Determine the (x, y) coordinate at the center of the cell enclosing the given text.  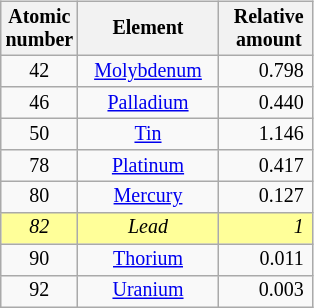
0.417 (265, 166)
Uranium (148, 290)
Thorium (148, 260)
Lead (148, 228)
46 (40, 102)
0.440 (265, 102)
0.003 (265, 290)
Atomicnumber (40, 28)
90 (40, 260)
78 (40, 166)
80 (40, 196)
42 (40, 70)
1 (265, 228)
0.011 (265, 260)
0.798 (265, 70)
1.146 (265, 134)
92 (40, 290)
Tin (148, 134)
Platinum (148, 166)
50 (40, 134)
Palladium (148, 102)
Molybdenum (148, 70)
0.127 (265, 196)
Relativeamount (265, 28)
Element (148, 28)
Mercury (148, 196)
82 (40, 228)
